Detect which cell encompasses the target text, then output its [x, y] center coordinate. 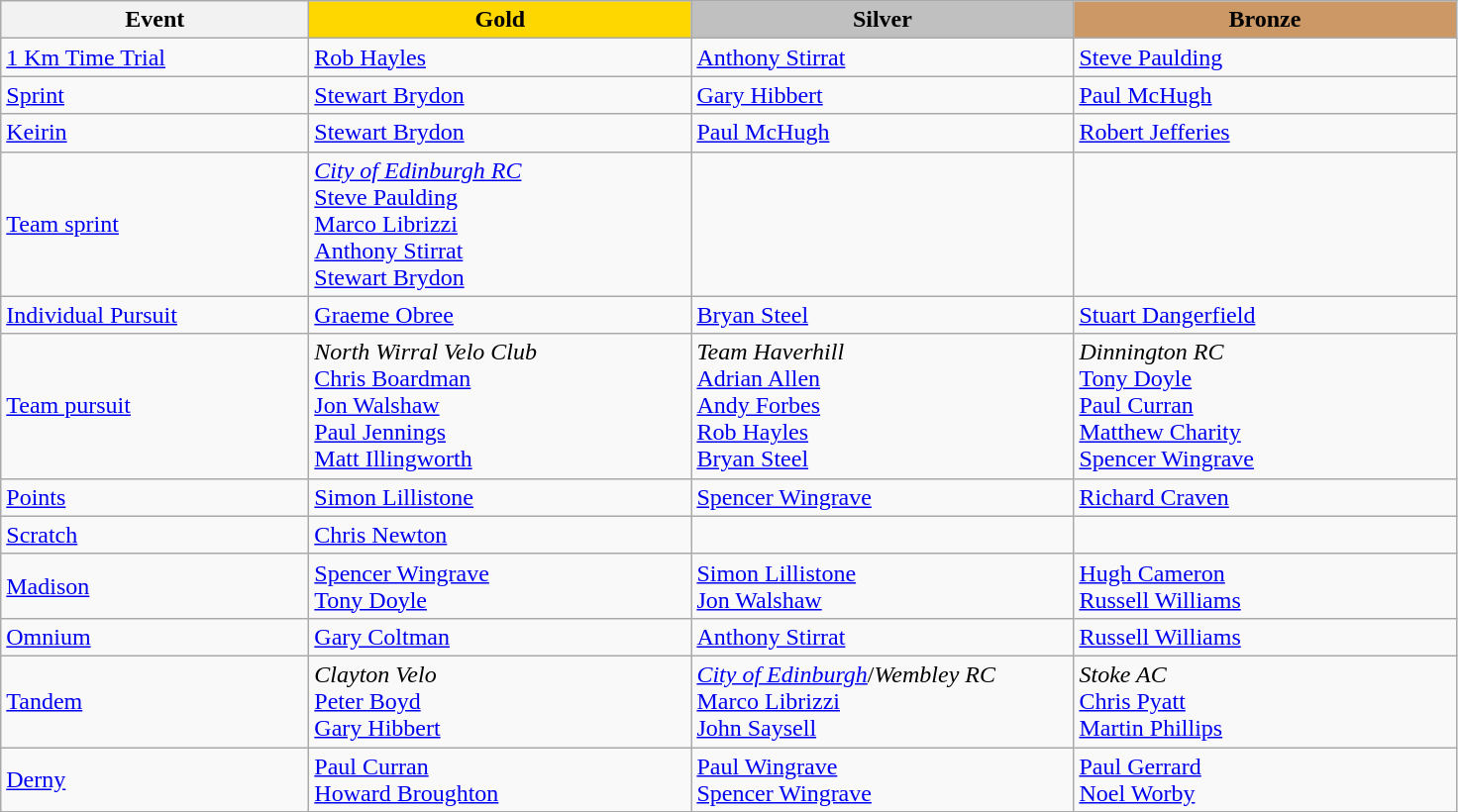
Gary Hibbert [883, 95]
Silver [883, 20]
Team sprint [155, 224]
Dinnington RCTony DoylePaul CurranMatthew CharitySpencer Wingrave [1265, 406]
Paul CurranHoward Broughton [500, 778]
Chris Newton [500, 535]
Team pursuit [155, 406]
Bronze [1265, 20]
Clayton VeloPeter Boyd Gary Hibbert [500, 701]
Hugh Cameron Russell Williams [1265, 586]
North Wirral Velo ClubChris Boardman Jon WalshawPaul JenningsMatt Illingworth [500, 406]
Omnium [155, 637]
Sprint [155, 95]
Richard Craven [1265, 497]
Tandem [155, 701]
Steve Paulding [1265, 57]
Team HaverhillAdrian AllenAndy ForbesRob HaylesBryan Steel [883, 406]
Gold [500, 20]
Russell Williams [1265, 637]
Keirin [155, 133]
Paul WingraveSpencer Wingrave [883, 778]
Derny [155, 778]
Individual Pursuit [155, 315]
Stoke ACChris Pyatt Martin Phillips [1265, 701]
Event [155, 20]
Rob Hayles [500, 57]
Simon LillistoneJon Walshaw [883, 586]
City of Edinburgh/Wembley RCMarco Librizzi John Saysell [883, 701]
Stuart Dangerfield [1265, 315]
Scratch [155, 535]
Points [155, 497]
Robert Jefferies [1265, 133]
City of Edinburgh RCSteve Paulding Marco Librizzi Anthony Stirrat Stewart Brydon [500, 224]
Paul GerrardNoel Worby [1265, 778]
Graeme Obree [500, 315]
1 Km Time Trial [155, 57]
Spencer WingraveTony Doyle [500, 586]
Madison [155, 586]
Spencer Wingrave [883, 497]
Simon Lillistone [500, 497]
Bryan Steel [883, 315]
Gary Coltman [500, 637]
